For the text-containing cell, return its midpoint in [x, y] coordinate format. 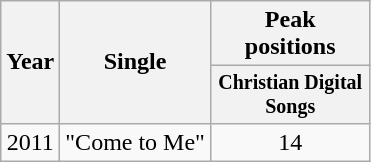
14 [290, 142]
Year [30, 62]
2011 [30, 142]
"Come to Me" [136, 142]
Single [136, 62]
Christian Digital Songs [290, 94]
Peakpositions [290, 34]
